Scan for the cell matching the given text and deliver its [X, Y] coordinate at center. 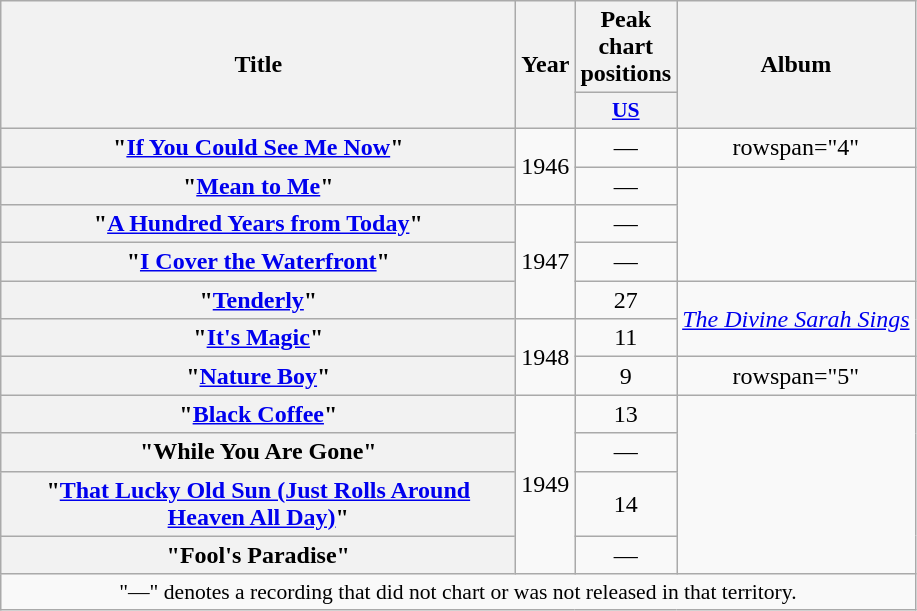
"It's Magic" [258, 338]
"A Hundred Years from Today" [258, 224]
"I Cover the Waterfront" [258, 262]
1946 [546, 166]
"If You Could See Me Now" [258, 147]
Title [258, 65]
US [626, 111]
Year [546, 65]
"Black Coffee" [258, 414]
Peak chart positions [626, 47]
"Fool's Paradise" [258, 555]
14 [626, 504]
"That Lucky Old Sun (Just Rolls AroundHeaven All Day)" [258, 504]
Album [796, 65]
The Divine Sarah Sings [796, 319]
rowspan="4" [796, 147]
"Tenderly" [258, 300]
"While You Are Gone" [258, 452]
"Mean to Me" [258, 185]
"Nature Boy" [258, 376]
11 [626, 338]
1948 [546, 357]
27 [626, 300]
13 [626, 414]
1949 [546, 484]
1947 [546, 262]
9 [626, 376]
rowspan="5" [796, 376]
"—" denotes a recording that did not chart or was not released in that territory. [458, 592]
